Extract the [X, Y] coordinate from the center of the cell holding the provided text.  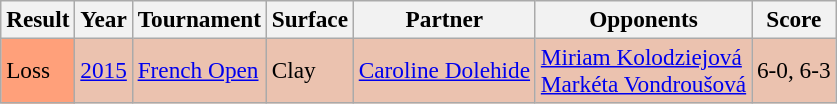
Year [104, 19]
French Open [199, 70]
Caroline Dolehide [444, 70]
Partner [444, 19]
Result [38, 19]
Loss [38, 70]
Score [794, 19]
Surface [310, 19]
6-0, 6-3 [794, 70]
2015 [104, 70]
Opponents [643, 19]
Tournament [199, 19]
Miriam Kolodziejová Markéta Vondroušová [643, 70]
Clay [310, 70]
